Pinpoint the cell where the given text exists, returning its [x, y] midpoint coordinate. 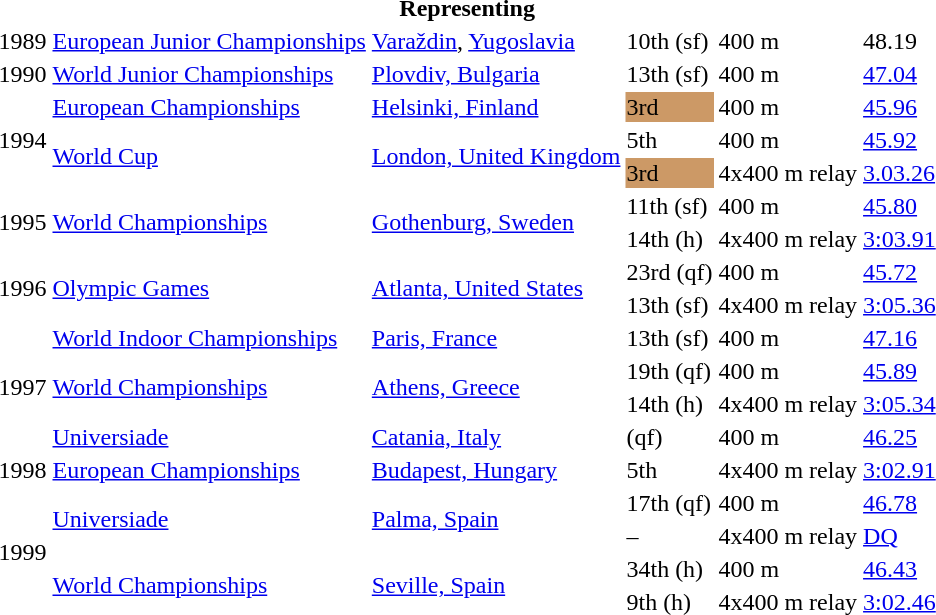
Gothenburg, Sweden [496, 222]
Atlanta, United States [496, 288]
World Indoor Championships [209, 338]
Varaždin, Yugoslavia [496, 41]
World Junior Championships [209, 74]
34th (h) [670, 569]
Athens, Greece [496, 388]
Budapest, Hungary [496, 470]
Olympic Games [209, 288]
London, United Kingdom [496, 156]
Helsinki, Finland [496, 107]
23rd (qf) [670, 272]
(qf) [670, 437]
Paris, France [496, 338]
– [670, 536]
World Cup [209, 156]
Palma, Spain [496, 520]
Plovdiv, Bulgaria [496, 74]
10th (sf) [670, 41]
11th (sf) [670, 206]
17th (qf) [670, 503]
European Junior Championships [209, 41]
Catania, Italy [496, 437]
19th (qf) [670, 371]
